Locate the cell with the specified text and output its [X, Y] center coordinate. 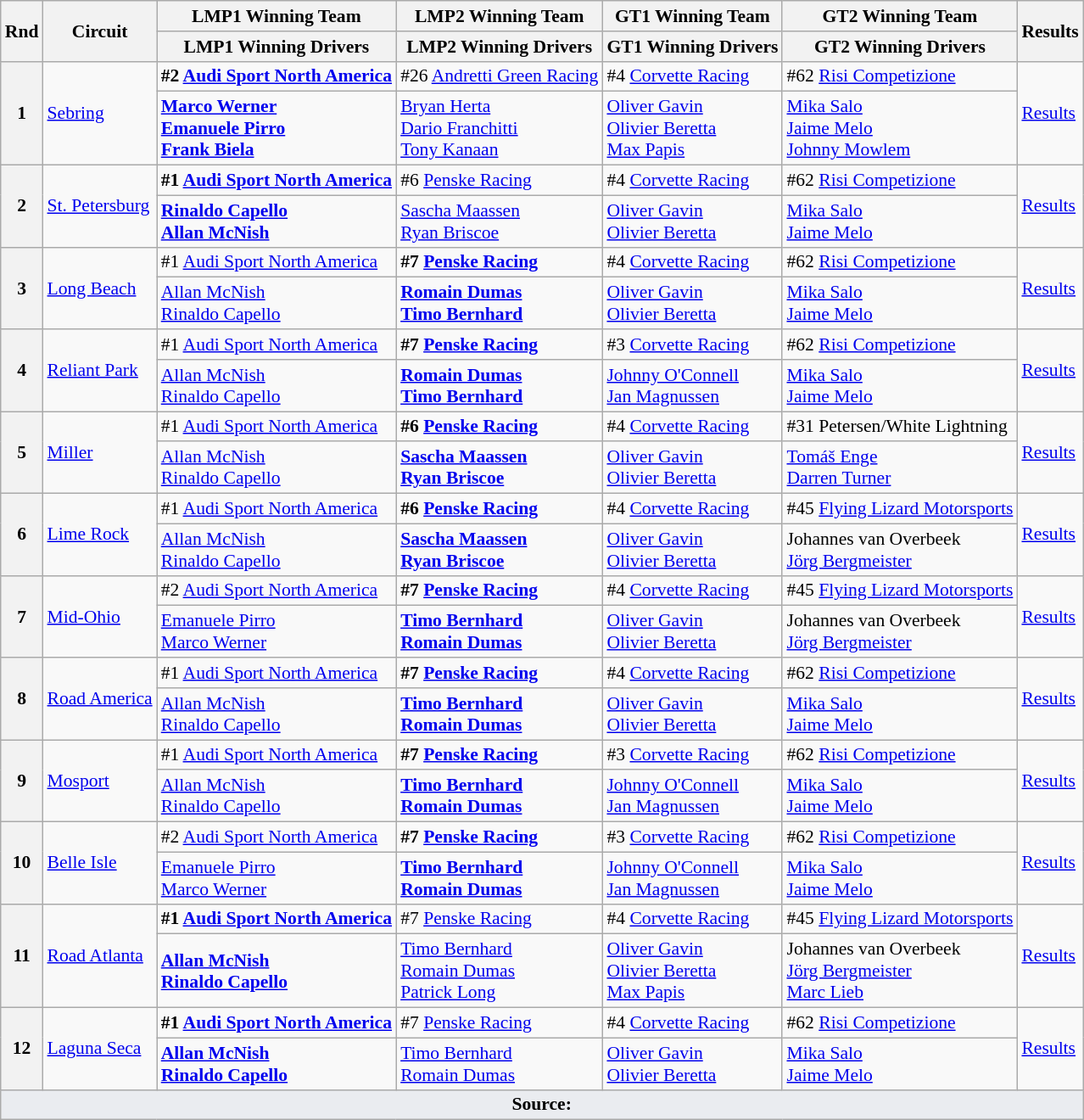
9 [22, 781]
Timo Bernhard Romain Dumas Patrick Long [499, 971]
GT2 Winning Team [899, 16]
Marco Werner Emanuele Pirro Frank Biela [277, 129]
4 [22, 370]
Sebring [99, 113]
Johannes van Overbeek Jörg Bergmeister Marc Lieb [899, 971]
7 [22, 616]
Rnd [22, 31]
Tomáš Enge Darren Turner [899, 468]
Mid-Ohio [99, 616]
Road America [99, 699]
5 [22, 453]
2 [22, 207]
Bryan Herta Dario Franchitti Tony Kanaan [499, 129]
LMP1 Winning Drivers [277, 47]
Long Beach [99, 288]
LMP2 Winning Drivers [499, 47]
Rinaldo Capello Allan McNish [277, 221]
LMP1 Winning Team [277, 16]
Lime Rock [99, 535]
11 [22, 955]
Mosport [99, 781]
LMP2 Winning Team [499, 16]
#26 Andretti Green Racing [499, 76]
Circuit [99, 31]
St. Petersburg [99, 207]
GT2 Winning Drivers [899, 47]
Mika Salo Jaime Melo Johnny Mowlem [899, 129]
#31 Petersen/White Lightning [899, 427]
10 [22, 864]
Miller [99, 453]
Belle Isle [99, 864]
Reliant Park [99, 370]
1 [22, 113]
GT1 Winning Team [692, 16]
12 [22, 1049]
GT1 Winning Drivers [692, 47]
Road Atlanta [99, 955]
Laguna Seca [99, 1049]
3 [22, 288]
Source: [542, 1105]
6 [22, 535]
8 [22, 699]
